Pinpoint the cell where the given text exists, returning its (x, y) midpoint coordinate. 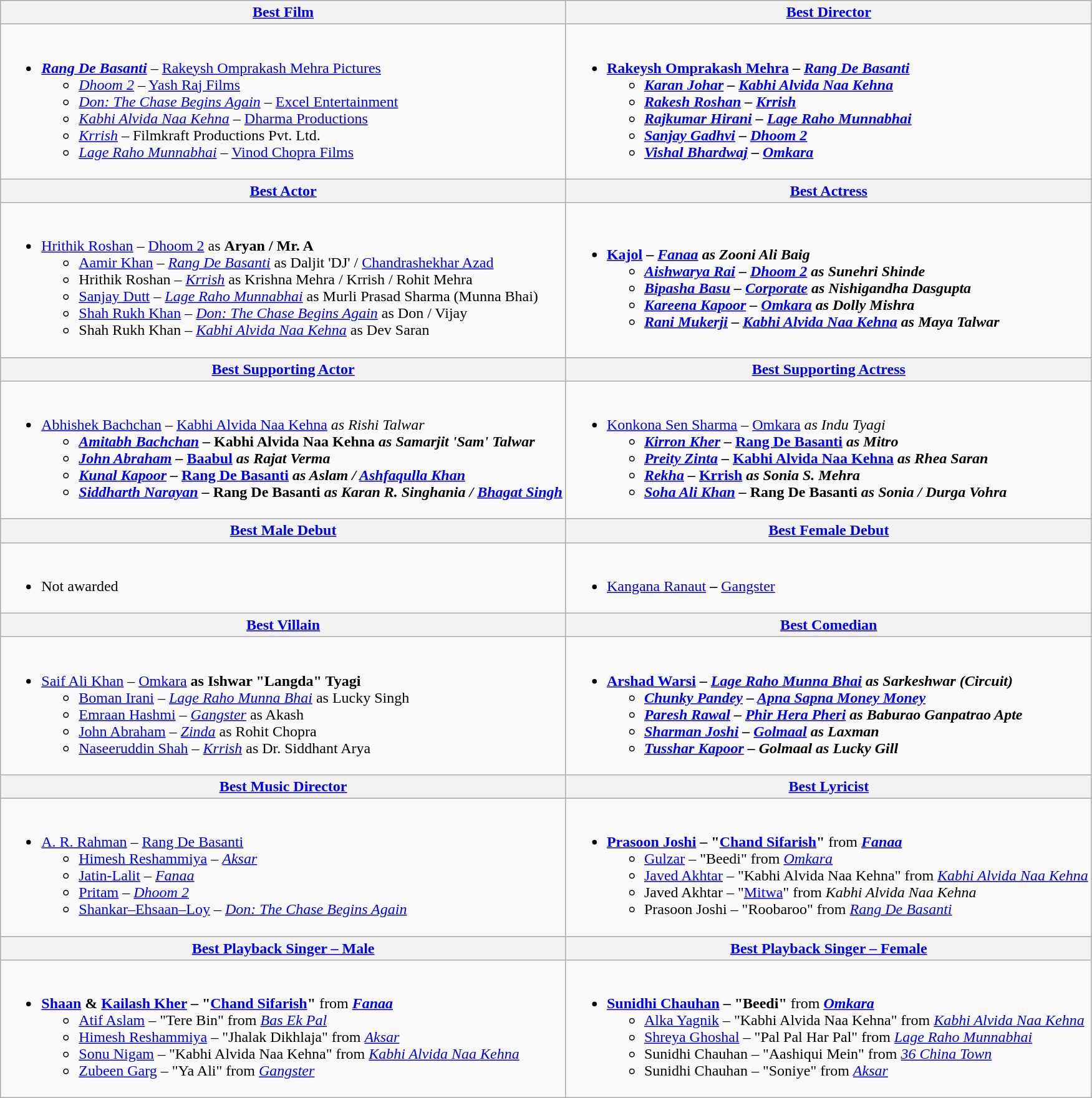
Best Villain (283, 625)
Best Supporting Actor (283, 369)
Best Actress (828, 191)
Not awarded (283, 577)
Best Playback Singer – Male (283, 948)
Best Comedian (828, 625)
Best Music Director (283, 786)
Best Film (283, 12)
Best Director (828, 12)
Best Male Debut (283, 531)
Best Supporting Actress (828, 369)
Kangana Ranaut – Gangster (828, 577)
A. R. Rahman – Rang De BasantiHimesh Reshammiya – AksarJatin-Lalit – FanaaPritam – Dhoom 2Shankar–Ehsaan–Loy – Don: The Chase Begins Again (283, 867)
Best Female Debut (828, 531)
Best Playback Singer – Female (828, 948)
Best Actor (283, 191)
Best Lyricist (828, 786)
